Detect which cell encompasses the target text, then output its (X, Y) center coordinate. 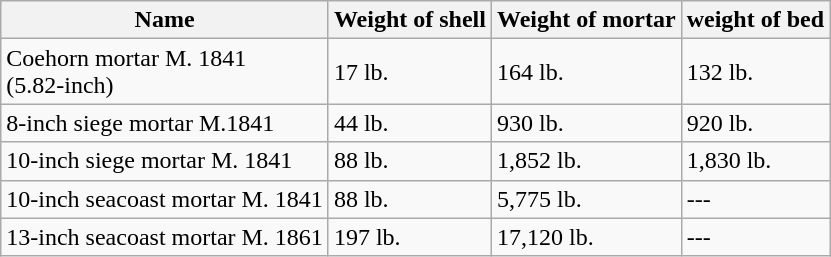
197 lb. (410, 237)
weight of bed (755, 20)
17 lb. (410, 72)
1,852 lb. (586, 161)
Name (165, 20)
44 lb. (410, 123)
1,830 lb. (755, 161)
17,120 lb. (586, 237)
930 lb. (586, 123)
Weight of shell (410, 20)
132 lb. (755, 72)
Coehorn mortar M. 1841(5.82-inch) (165, 72)
8-inch siege mortar M.1841 (165, 123)
Weight of mortar (586, 20)
10-inch seacoast mortar M. 1841 (165, 199)
920 lb. (755, 123)
164 lb. (586, 72)
13-inch seacoast mortar M. 1861 (165, 237)
5,775 lb. (586, 199)
10-inch siege mortar M. 1841 (165, 161)
